Provide the [x, y] coordinate of the cell's center where the given text is located.  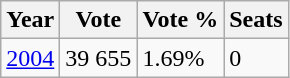
1.69% [180, 58]
Vote [98, 20]
0 [256, 58]
39 655 [98, 58]
2004 [30, 58]
Seats [256, 20]
Vote % [180, 20]
Year [30, 20]
